For the text-containing cell, return its midpoint in [x, y] coordinate format. 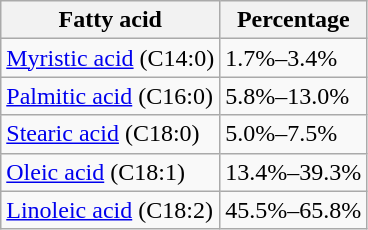
Palmitic acid (C16:0) [110, 96]
5.0%–7.5% [294, 134]
Oleic acid (C18:1) [110, 172]
1.7%–3.4% [294, 58]
Linoleic acid (C18:2) [110, 210]
45.5%–65.8% [294, 210]
13.4%–39.3% [294, 172]
Fatty acid [110, 20]
Stearic acid (C18:0) [110, 134]
5.8%–13.0% [294, 96]
Percentage [294, 20]
Myristic acid (C14:0) [110, 58]
